Output the [X, Y] coordinate of the center of the cell containing the given text.  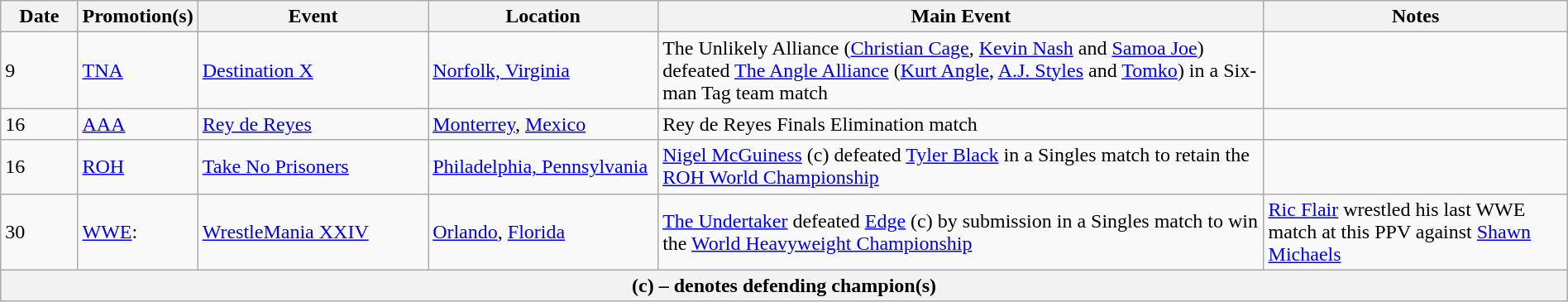
ROH [137, 167]
30 [40, 232]
WrestleMania XXIV [313, 232]
The Undertaker defeated Edge (c) by submission in a Singles match to win the World Heavyweight Championship [961, 232]
Take No Prisoners [313, 167]
AAA [137, 124]
Rey de Reyes [313, 124]
Location [543, 17]
Destination X [313, 70]
TNA [137, 70]
Event [313, 17]
Date [40, 17]
Main Event [961, 17]
WWE: [137, 232]
Rey de Reyes Finals Elimination match [961, 124]
Nigel McGuiness (c) defeated Tyler Black in a Singles match to retain the ROH World Championship [961, 167]
9 [40, 70]
Orlando, Florida [543, 232]
Philadelphia, Pennsylvania [543, 167]
Monterrey, Mexico [543, 124]
Ric Flair wrestled his last WWE match at this PPV against Shawn Michaels [1416, 232]
Promotion(s) [137, 17]
Notes [1416, 17]
(c) – denotes defending champion(s) [784, 285]
Norfolk, Virginia [543, 70]
